Determine the (X, Y) coordinate at the center of the cell enclosing the given text.  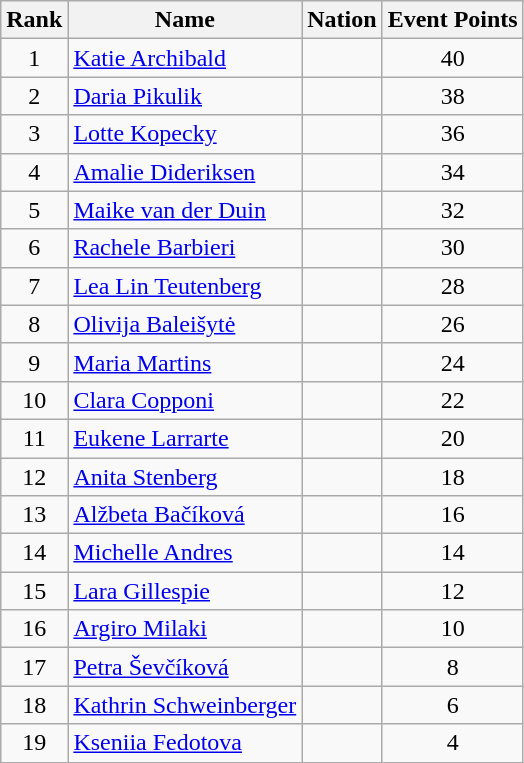
2 (34, 96)
32 (452, 210)
Kseniia Fedotova (185, 743)
30 (452, 248)
11 (34, 438)
26 (452, 324)
13 (34, 515)
3 (34, 134)
Event Points (452, 20)
Michelle Andres (185, 553)
20 (452, 438)
Amalie Dideriksen (185, 172)
Kathrin Schweinberger (185, 705)
Maria Martins (185, 362)
Name (185, 20)
7 (34, 286)
19 (34, 743)
38 (452, 96)
24 (452, 362)
17 (34, 667)
Rachele Barbieri (185, 248)
Lotte Kopecky (185, 134)
Eukene Larrarte (185, 438)
5 (34, 210)
Petra Ševčíková (185, 667)
1 (34, 58)
Alžbeta Bačíková (185, 515)
15 (34, 591)
Nation (342, 20)
Anita Stenberg (185, 477)
Clara Copponi (185, 400)
Lea Lin Teutenberg (185, 286)
22 (452, 400)
Argiro Milaki (185, 629)
36 (452, 134)
28 (452, 286)
40 (452, 58)
Olivija Baleišytė (185, 324)
9 (34, 362)
Rank (34, 20)
Lara Gillespie (185, 591)
Maike van der Duin (185, 210)
34 (452, 172)
Daria Pikulik (185, 96)
Katie Archibald (185, 58)
